For the text-containing cell, return its midpoint in [x, y] coordinate format. 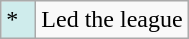
* [18, 20]
Led the league [112, 20]
